Determine the [x, y] coordinate at the center of the cell enclosing the given text.  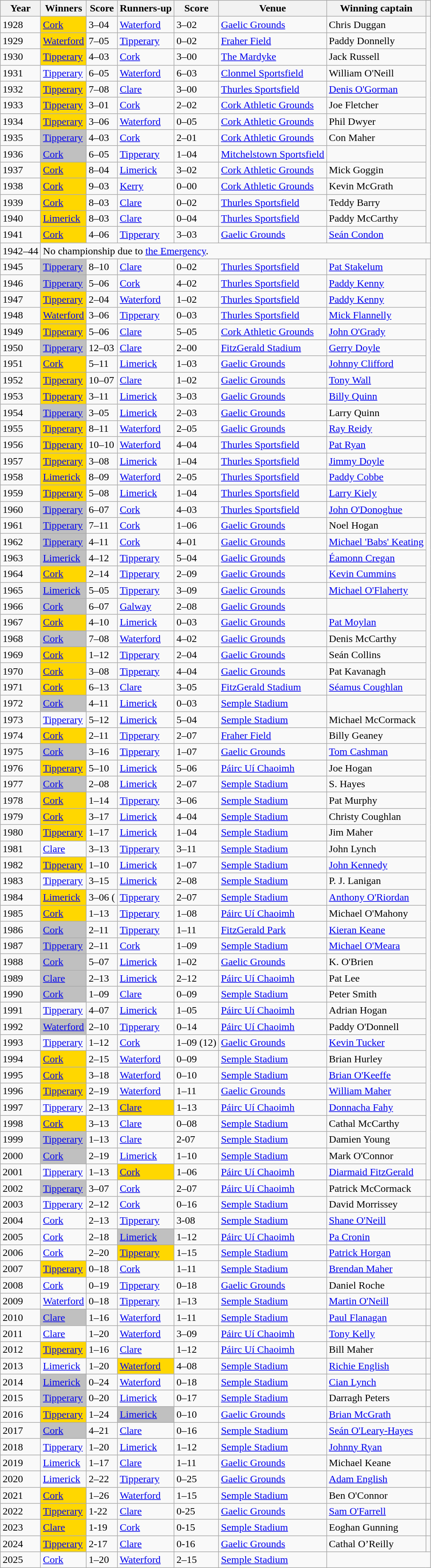
William Maher [376, 1091]
Johnny Ryan [376, 1447]
0–05 [196, 121]
Brian O'Keeffe [376, 1075]
1978 [20, 800]
1–14 [102, 800]
1957 [20, 461]
Galway [146, 606]
Mitchelstown Sportsfield [272, 154]
John Kennedy [376, 865]
Pat Murphy [376, 800]
1968 [20, 639]
Patrick Horgan [376, 1253]
4–01 [196, 542]
Chris Duggan [376, 25]
Pat Stakelum [376, 267]
Pat Lee [376, 978]
Mark O'Connor [376, 1156]
2–14 [102, 574]
Ben O'Connor [376, 1495]
10–07 [102, 380]
Michael McCormack [376, 720]
Michael O'Meara [376, 946]
2–10 [102, 1027]
John O'Grady [376, 332]
2007 [20, 1269]
1991 [20, 1011]
1972 [20, 703]
Kevin Tucker [376, 1043]
1993 [20, 1043]
Year [20, 8]
Adrian Hogan [376, 1011]
Jimmy Doyle [376, 461]
2–20 [102, 1253]
Anthony O'Riordan [376, 897]
Gerry Doyle [376, 348]
Seán Collins [376, 655]
2009 [20, 1301]
1975 [20, 752]
1929 [20, 41]
2002 [20, 1188]
1977 [20, 784]
Joe Fletcher [376, 105]
Clonmel Sportsfield [272, 73]
2021 [20, 1495]
Richie English [376, 1366]
Winners [64, 8]
2015 [20, 1398]
Peter Smith [376, 994]
1–03 [196, 364]
Kevin Cummins [376, 574]
0–14 [196, 1027]
1960 [20, 510]
2019 [20, 1463]
1992 [20, 1027]
Paddy Donnelly [376, 41]
Séamus Coughlan [376, 687]
Martin O'Neill [376, 1301]
1-19 [102, 1528]
3–04 [102, 25]
William O'Neill [376, 73]
Michael O'Mahony [376, 913]
Adam English [376, 1479]
1952 [20, 380]
Kieran Keane [376, 929]
2000 [20, 1156]
Shane O'Neill [376, 1220]
David Morrissey [376, 1204]
Paddy Cobbe [376, 477]
Mick Goggin [376, 170]
Bill Maher [376, 1350]
2024 [20, 1544]
4–06 [102, 235]
1987 [20, 946]
1999 [20, 1140]
1951 [20, 364]
2010 [20, 1317]
1969 [20, 655]
Pat Kavanagh [376, 671]
1983 [20, 881]
1931 [20, 73]
1976 [20, 768]
1995 [20, 1075]
1937 [20, 170]
2014 [20, 1382]
K. O'Brien [376, 962]
1962 [20, 542]
2017 [20, 1430]
6–13 [102, 687]
1946 [20, 283]
1–26 [102, 1495]
P. J. Lanigan [376, 881]
2018 [20, 1447]
The Mardyke [272, 57]
0–17 [196, 1398]
Brian Hurley [376, 1059]
Cathal McCarthy [376, 1123]
1955 [20, 428]
8–09 [102, 477]
2020 [20, 1479]
2011 [20, 1334]
5–08 [102, 493]
3–18 [102, 1075]
2025 [20, 1560]
1–05 [196, 1011]
Donnacha Fahy [376, 1107]
2004 [20, 1220]
Winning captain [376, 8]
2–03 [196, 412]
1985 [20, 913]
Billy Quinn [376, 396]
Venue [272, 8]
Brian McGrath [376, 1414]
1981 [20, 849]
1935 [20, 138]
Teddy Barry [376, 203]
Larry Kiely [376, 493]
1948 [20, 315]
2008 [20, 1285]
Tom Cashman [376, 752]
Denis O'Gorman [376, 89]
1–09 (12) [196, 1043]
Joe Hogan [376, 768]
1932 [20, 89]
Éamonn Cregan [376, 558]
1956 [20, 445]
1942–44 [20, 251]
2–09 [196, 574]
10–10 [102, 445]
1-22 [102, 1512]
2-17 [102, 1544]
Pa Cronin [376, 1237]
2012 [20, 1350]
3-08 [196, 1220]
2001 [20, 1172]
2005 [20, 1237]
1940 [20, 219]
1989 [20, 978]
2–00 [196, 348]
1947 [20, 299]
1997 [20, 1107]
S. Hayes [376, 784]
7–05 [102, 41]
3–17 [102, 816]
1974 [20, 736]
FitzGerald Park [272, 929]
3–01 [102, 105]
1958 [20, 477]
1998 [20, 1123]
1961 [20, 526]
Mick Flannelly [376, 315]
8–10 [102, 267]
3–16 [102, 752]
5–12 [102, 720]
Tony Wall [376, 380]
Diarmaid FitzGerald [376, 1172]
Kevin McGrath [376, 186]
0–08 [196, 1123]
3–07 [102, 1188]
Cathal O’Reilly [376, 1544]
Tony Kelly [376, 1334]
0–25 [196, 1479]
Jack Russell [376, 57]
1967 [20, 622]
7–11 [102, 526]
Noel Hogan [376, 526]
Ray Reidy [376, 428]
1988 [20, 962]
Christy Coughlan [376, 816]
1986 [20, 929]
Seán Condon [376, 235]
1994 [20, 1059]
1966 [20, 606]
1–24 [102, 1414]
Sam O'Farrell [376, 1512]
1949 [20, 332]
Patrick McCormack [376, 1188]
0–19 [102, 1285]
1950 [20, 348]
1971 [20, 687]
Pat Ryan [376, 445]
Pat Moylan [376, 622]
Billy Geaney [376, 736]
1984 [20, 897]
Seán O'Leary-Hayes [376, 1430]
4–10 [102, 622]
0-15 [196, 1528]
4–07 [102, 1011]
1939 [20, 203]
1–08 [196, 913]
5–11 [102, 364]
1996 [20, 1091]
Con Maher [376, 138]
5–07 [102, 962]
1982 [20, 865]
1941 [20, 235]
Paul Flanagan [376, 1317]
Paddy O'Donnell [376, 1027]
1930 [20, 57]
No championship due to the Emergency. [236, 251]
8–04 [102, 170]
Damien Young [376, 1140]
John O'Donoghue [376, 510]
1963 [20, 558]
2022 [20, 1512]
Paddy McCarthy [376, 219]
1936 [20, 154]
Eoghan Gunning [376, 1528]
2013 [20, 1366]
Darragh Peters [376, 1398]
6–03 [196, 73]
1990 [20, 994]
0–24 [102, 1382]
4–21 [102, 1430]
0–20 [102, 1398]
1959 [20, 493]
2–01 [196, 138]
1979 [20, 816]
Johnny Clifford [376, 364]
1934 [20, 121]
8–11 [102, 428]
3–15 [102, 881]
1973 [20, 720]
0–04 [196, 219]
9–03 [102, 186]
Michael 'Babs' Keating [376, 542]
0-25 [196, 1512]
2–22 [102, 1479]
Phil Dwyer [376, 121]
2-07 [196, 1140]
2003 [20, 1204]
1965 [20, 590]
Cian Lynch [376, 1382]
1928 [20, 25]
1938 [20, 186]
1953 [20, 396]
Denis McCarthy [376, 639]
3–06 ( [102, 897]
4–12 [102, 558]
Runners-up [146, 8]
12–03 [102, 348]
1945 [20, 267]
2016 [20, 1414]
Larry Quinn [376, 412]
Michael Keane [376, 1463]
2–02 [196, 105]
4–08 [196, 1366]
5–10 [102, 768]
1954 [20, 412]
John Lynch [376, 849]
Kerry [146, 186]
1980 [20, 833]
Jim Maher [376, 833]
0-16 [196, 1544]
2023 [20, 1528]
2006 [20, 1253]
Michael O'Flaherty [376, 590]
Daniel Roche [376, 1285]
0–00 [196, 186]
Brendan Maher [376, 1269]
1933 [20, 105]
2–18 [102, 1237]
1964 [20, 574]
1970 [20, 671]
